Pinpoint the cell where the given text exists, returning its [X, Y] midpoint coordinate. 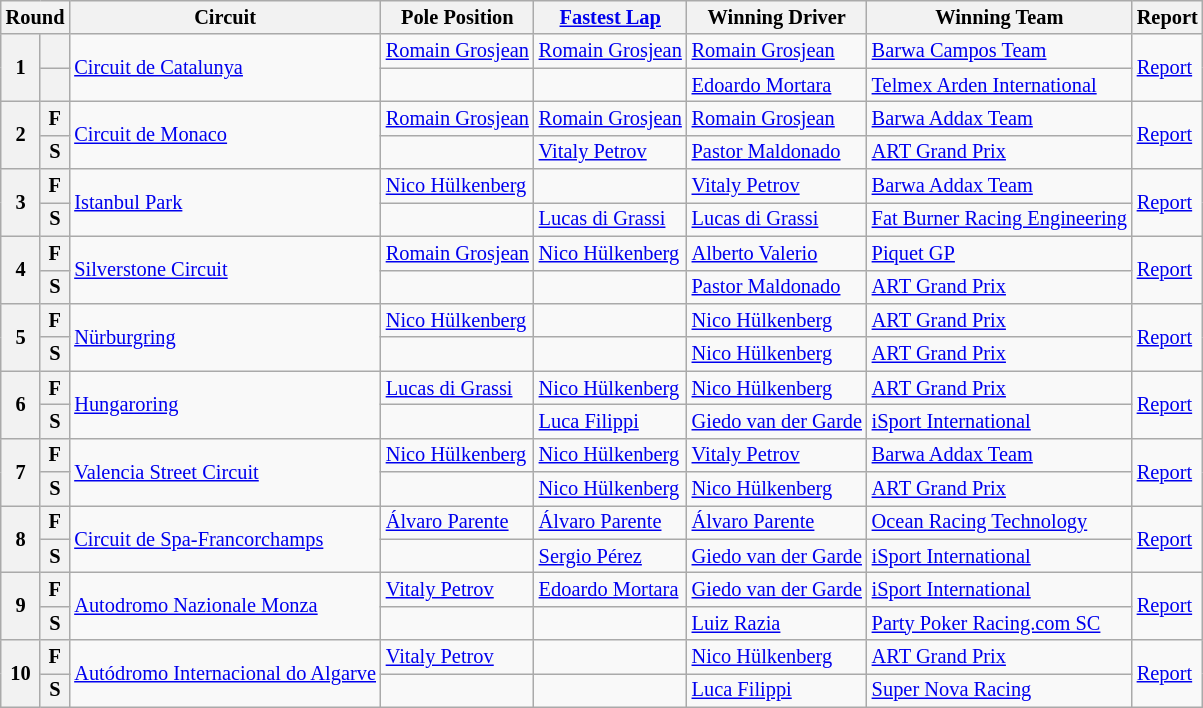
Circuit [224, 17]
Party Poker Racing.com SC [1000, 623]
2 [20, 134]
Barwa Campos Team [1000, 51]
Hungaroring [224, 404]
Piquet GP [1000, 253]
9 [20, 606]
Valencia Street Circuit [224, 472]
Super Nova Racing [1000, 690]
Round [36, 17]
4 [20, 270]
5 [20, 336]
Nürburgring [224, 336]
7 [20, 472]
Silverstone Circuit [224, 270]
Circuit de Spa-Francorchamps [224, 538]
Telmex Arden International [1000, 85]
Alberto Valerio [777, 253]
Autódromo Internacional do Algarve [224, 674]
Pole Position [458, 17]
10 [20, 674]
Sergio Pérez [610, 556]
Autodromo Nazionale Monza [224, 606]
1 [20, 68]
Fastest Lap [610, 17]
Circuit de Monaco [224, 134]
Winning Driver [777, 17]
Luiz Razia [777, 623]
Ocean Racing Technology [1000, 522]
6 [20, 404]
Istanbul Park [224, 202]
Winning Team [1000, 17]
Circuit de Catalunya [224, 68]
3 [20, 202]
Fat Burner Racing Engineering [1000, 219]
8 [20, 538]
